Extract the (X, Y) coordinate from the center of the cell holding the provided text.  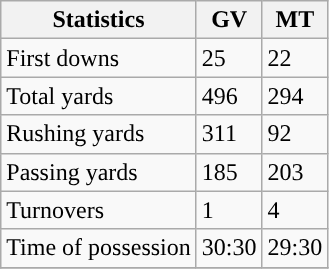
311 (229, 134)
203 (295, 172)
Statistics (99, 20)
185 (229, 172)
4 (295, 210)
Rushing yards (99, 134)
496 (229, 96)
29:30 (295, 248)
Passing yards (99, 172)
Total yards (99, 96)
MT (295, 20)
22 (295, 58)
1 (229, 210)
92 (295, 134)
GV (229, 20)
30:30 (229, 248)
25 (229, 58)
Time of possession (99, 248)
294 (295, 96)
First downs (99, 58)
Turnovers (99, 210)
